Capture the cell that displays the provided text and extract its (X, Y) central coordinate. 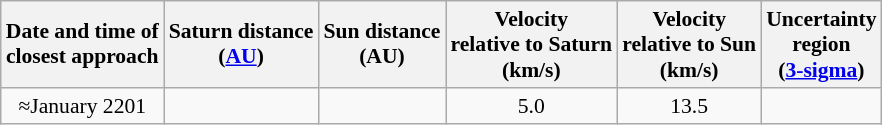
≈January 2201 (82, 106)
5.0 (532, 106)
Date and time ofclosest approach (82, 44)
Velocityrelative to Saturn(km/s) (532, 44)
Saturn distance(AU) (242, 44)
Sun distance(AU) (382, 44)
Uncertaintyregion(3-sigma) (821, 44)
13.5 (689, 106)
Velocityrelative to Sun(km/s) (689, 44)
